Provide the [x, y] coordinate of the cell's center where the given text is located.  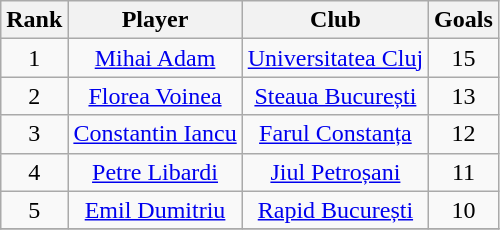
15 [464, 58]
Player [155, 20]
Goals [464, 20]
Petre Libardi [155, 172]
10 [464, 210]
Mihai Adam [155, 58]
11 [464, 172]
Rank [34, 20]
Farul Constanța [335, 134]
Constantin Iancu [155, 134]
12 [464, 134]
Universitatea Cluj [335, 58]
13 [464, 96]
1 [34, 58]
Jiul Petroșani [335, 172]
5 [34, 210]
4 [34, 172]
3 [34, 134]
2 [34, 96]
Emil Dumitriu [155, 210]
Club [335, 20]
Steaua București [335, 96]
Florea Voinea [155, 96]
Rapid București [335, 210]
